Extract the (x, y) coordinate from the center of the cell holding the provided text.  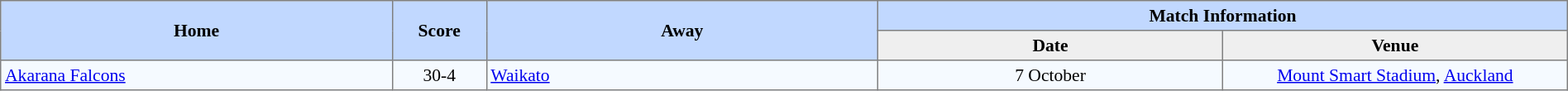
30-4 (439, 75)
Mount Smart Stadium, Auckland (1394, 75)
Away (682, 31)
Akarana Falcons (197, 75)
Match Information (1223, 16)
7 October (1050, 75)
Score (439, 31)
Date (1050, 45)
Venue (1394, 45)
Home (197, 31)
Waikato (682, 75)
